Extract the [X, Y] coordinate from the center of the cell holding the provided text.  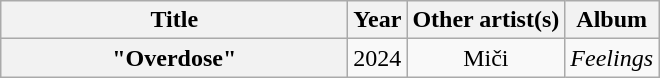
Album [612, 20]
Feelings [612, 58]
"Overdose" [174, 58]
2024 [378, 58]
Miči [486, 58]
Title [174, 20]
Year [378, 20]
Other artist(s) [486, 20]
